Determine the [X, Y] coordinate at the center of the cell enclosing the given text.  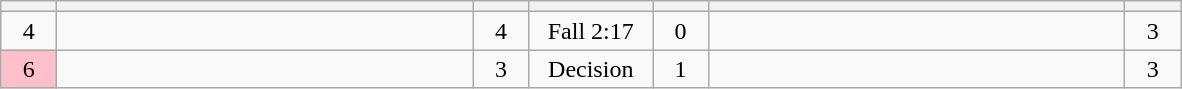
Fall 2:17 [591, 31]
1 [680, 69]
0 [680, 31]
Decision [591, 69]
6 [29, 69]
